Scan for the cell matching the given text and deliver its [X, Y] coordinate at center. 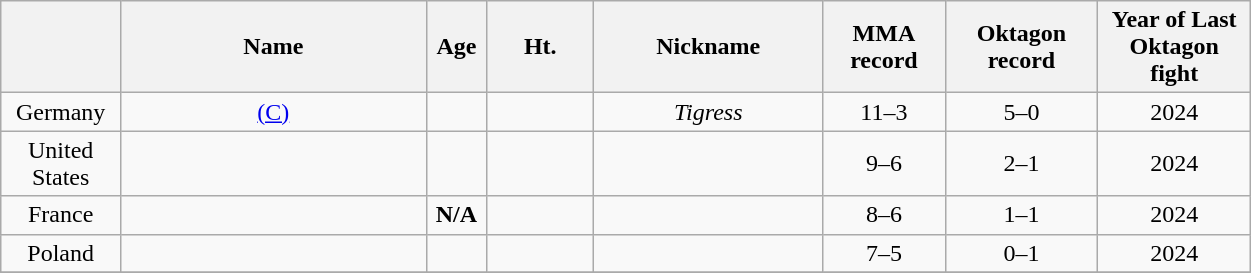
7–5 [884, 253]
9–6 [884, 164]
MMA record [884, 47]
France [61, 215]
Ht. [540, 47]
8–6 [884, 215]
N/A [456, 215]
Name [274, 47]
Nickname [708, 47]
Age [456, 47]
Poland [61, 253]
Oktagon record [1022, 47]
Germany [61, 112]
0–1 [1022, 253]
United States [61, 164]
5–0 [1022, 112]
(C) [274, 112]
Year of Last Oktagon fight [1174, 47]
11–3 [884, 112]
Tigress [708, 112]
2–1 [1022, 164]
1–1 [1022, 215]
